Identify which cell holds the provided text, then report its (X, Y) central coordinate. 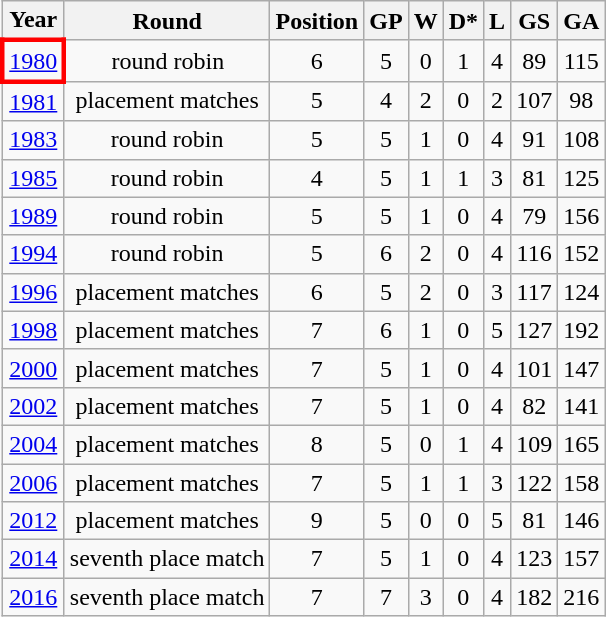
79 (534, 216)
165 (582, 444)
Position (317, 21)
2016 (33, 597)
8 (317, 444)
1981 (33, 101)
1998 (33, 330)
2002 (33, 406)
1989 (33, 216)
GS (534, 21)
158 (582, 483)
9 (317, 521)
146 (582, 521)
89 (534, 60)
GP (386, 21)
Year (33, 21)
141 (582, 406)
156 (582, 216)
157 (582, 559)
147 (582, 368)
2004 (33, 444)
2000 (33, 368)
1985 (33, 178)
2006 (33, 483)
L (498, 21)
Round (167, 21)
107 (534, 101)
1996 (33, 292)
1994 (33, 254)
152 (582, 254)
101 (534, 368)
W (426, 21)
GA (582, 21)
192 (582, 330)
125 (582, 178)
127 (534, 330)
115 (582, 60)
2012 (33, 521)
109 (534, 444)
182 (534, 597)
D* (463, 21)
2014 (33, 559)
1980 (33, 60)
117 (534, 292)
123 (534, 559)
98 (582, 101)
116 (534, 254)
124 (582, 292)
1983 (33, 140)
82 (534, 406)
108 (582, 140)
216 (582, 597)
122 (534, 483)
91 (534, 140)
